Return [x, y] of the center of cell containing provided text 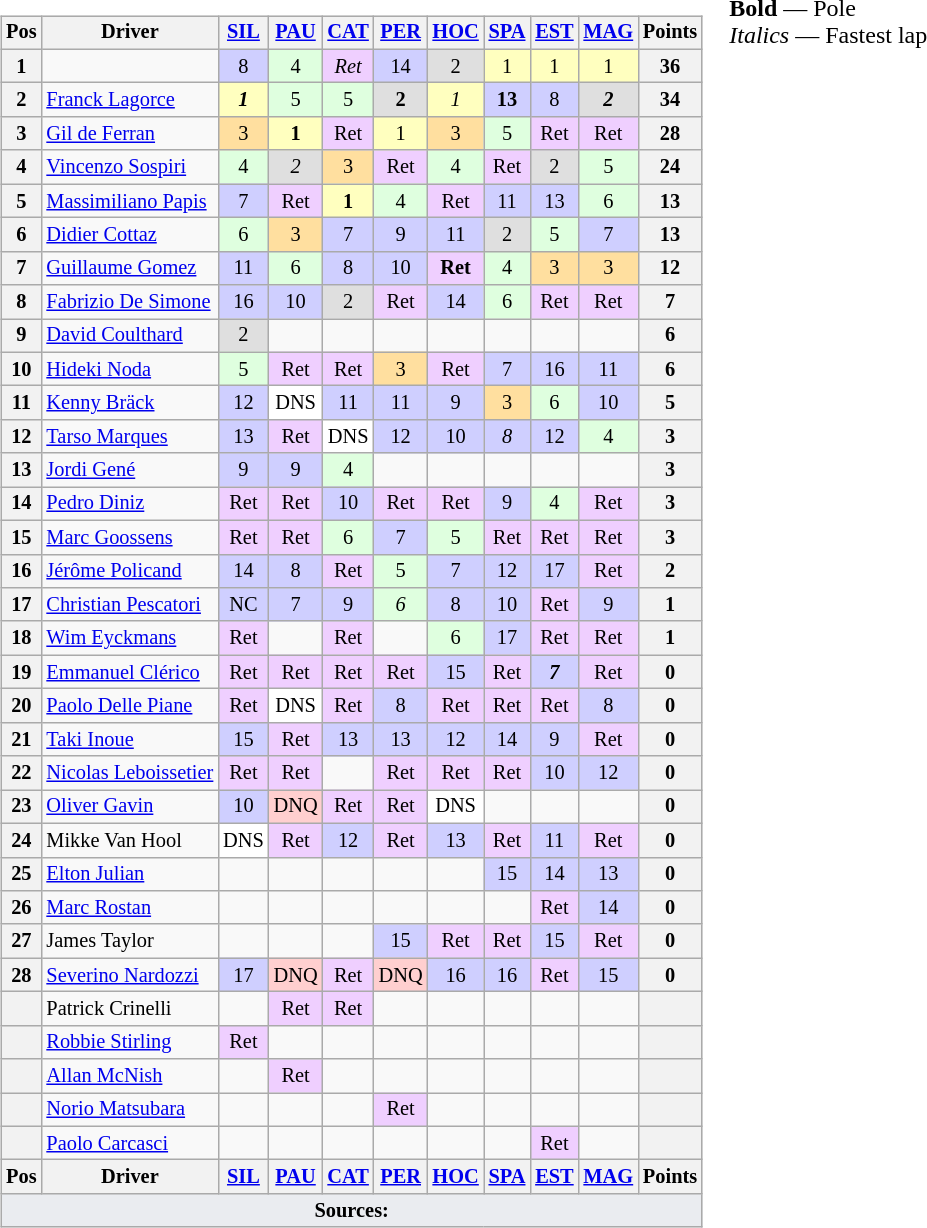
Marc Rostan [130, 908]
James Taylor [130, 941]
27 [21, 941]
Hideki Noda [130, 369]
Norio Matsubara [130, 1110]
Massimiliano Papis [130, 201]
Tarso Marques [130, 437]
Oliver Gavin [130, 807]
NC [243, 605]
Emmanuel Clérico [130, 672]
Elton Julian [130, 874]
Jérôme Policand [130, 571]
Jordi Gené [130, 470]
Paolo Delle Piane [130, 706]
36 [670, 66]
Pedro Diniz [130, 504]
Gil de Ferran [130, 134]
Didier Cottaz [130, 235]
Kenny Bräck [130, 403]
Nicolas Leboissetier [130, 773]
Marc Goossens [130, 537]
Allan McNish [130, 1076]
25 [21, 874]
34 [670, 100]
23 [21, 807]
Paolo Carcasci [130, 1143]
Robbie Stirling [130, 1042]
19 [21, 672]
Severino Nardozzi [130, 975]
Sources: [352, 1211]
David Coulthard [130, 336]
Wim Eyckmans [130, 638]
Mikke Van Hool [130, 840]
Vincenzo Sospiri [130, 167]
18 [21, 638]
26 [21, 908]
21 [21, 739]
Patrick Crinelli [130, 1009]
Guillaume Gomez [130, 268]
22 [21, 773]
20 [21, 706]
Franck Lagorce [130, 100]
Christian Pescatori [130, 605]
Taki Inoue [130, 739]
Fabrizio De Simone [130, 302]
